Determine the [X, Y] coordinate at the center of the cell enclosing the given text.  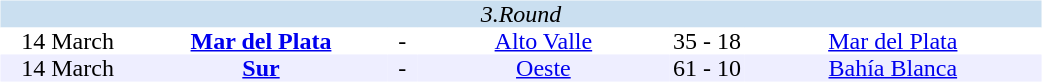
Alto Valle [544, 42]
Oeste [544, 68]
35 - 18 [707, 42]
Bahía Blanca [892, 68]
Sur [262, 68]
3.Round [520, 14]
61 - 10 [707, 68]
